Search for the cell housing the specified text and yield its [x, y] center coordinate. 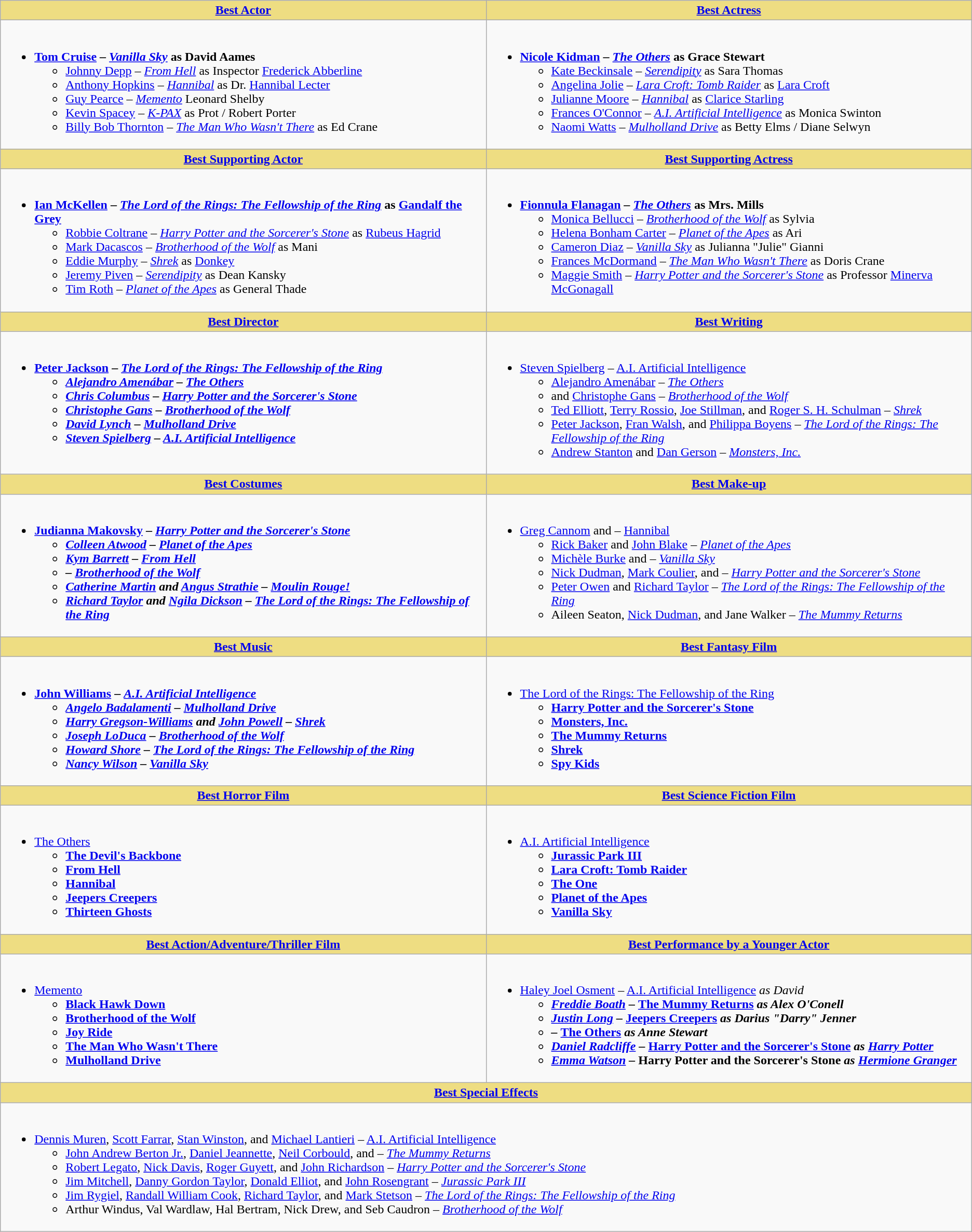
A.I. Artificial IntelligenceJurassic Park IIILara Croft: Tomb RaiderThe OnePlanet of the ApesVanilla Sky [729, 869]
Best Writing [729, 322]
Best Supporting Actor [243, 159]
The Lord of the Rings: The Fellowship of the RingHarry Potter and the Sorcerer's StoneMonsters, Inc.The Mummy ReturnsShrekSpy Kids [729, 721]
Best Action/Adventure/Thriller Film [243, 944]
Best Actor [243, 10]
MementoBlack Hawk DownBrotherhood of the WolfJoy RideThe Man Who Wasn't ThereMulholland Drive [243, 1019]
Best Science Fiction Film [729, 795]
Best Costumes [243, 484]
The OthersThe Devil's BackboneFrom HellHannibalJeepers CreepersThirteen Ghosts [243, 869]
Best Horror Film [243, 795]
Best Director [243, 322]
Best Music [243, 647]
Best Supporting Actress [729, 159]
Best Fantasy Film [729, 647]
Best Performance by a Younger Actor [729, 944]
Best Special Effects [486, 1093]
Best Make-up [729, 484]
Best Actress [729, 10]
